Return the [X, Y] coordinate for the center point of the cell that contains the specified text.  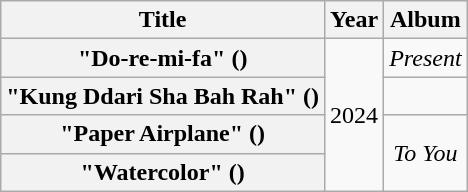
To You [426, 153]
Present [426, 58]
Year [354, 20]
"Kung Ddari Sha Bah Rah" () [163, 96]
"Watercolor" () [163, 172]
Title [163, 20]
Album [426, 20]
"Do-re-mi-fa" () [163, 58]
2024 [354, 115]
"Paper Airplane" () [163, 134]
